For the text-containing cell, return its midpoint in (x, y) coordinate format. 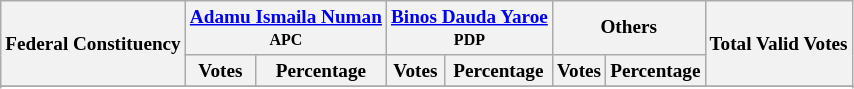
Total Valid Votes (778, 44)
Others (628, 28)
Binos Dauda YaroePDP (469, 28)
Adamu Ismaila NumanAPC (286, 28)
Federal Constituency (94, 44)
